Extract the (X, Y) coordinate from the center of the cell holding the provided text.  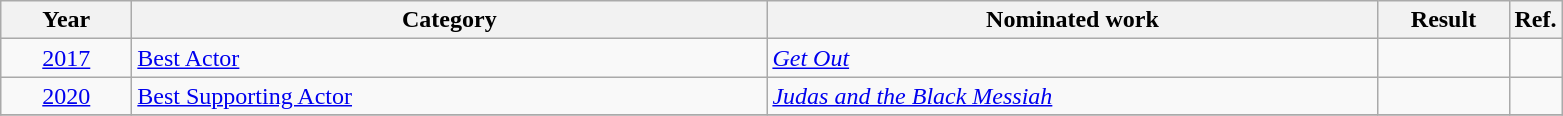
Category (450, 20)
2020 (66, 96)
Get Out (1072, 58)
Best Supporting Actor (450, 96)
Best Actor (450, 58)
Ref. (1536, 20)
Judas and the Black Messiah (1072, 96)
Result (1444, 20)
Year (66, 20)
2017 (66, 58)
Nominated work (1072, 20)
